Detect which cell encompasses the target text, then output its (x, y) center coordinate. 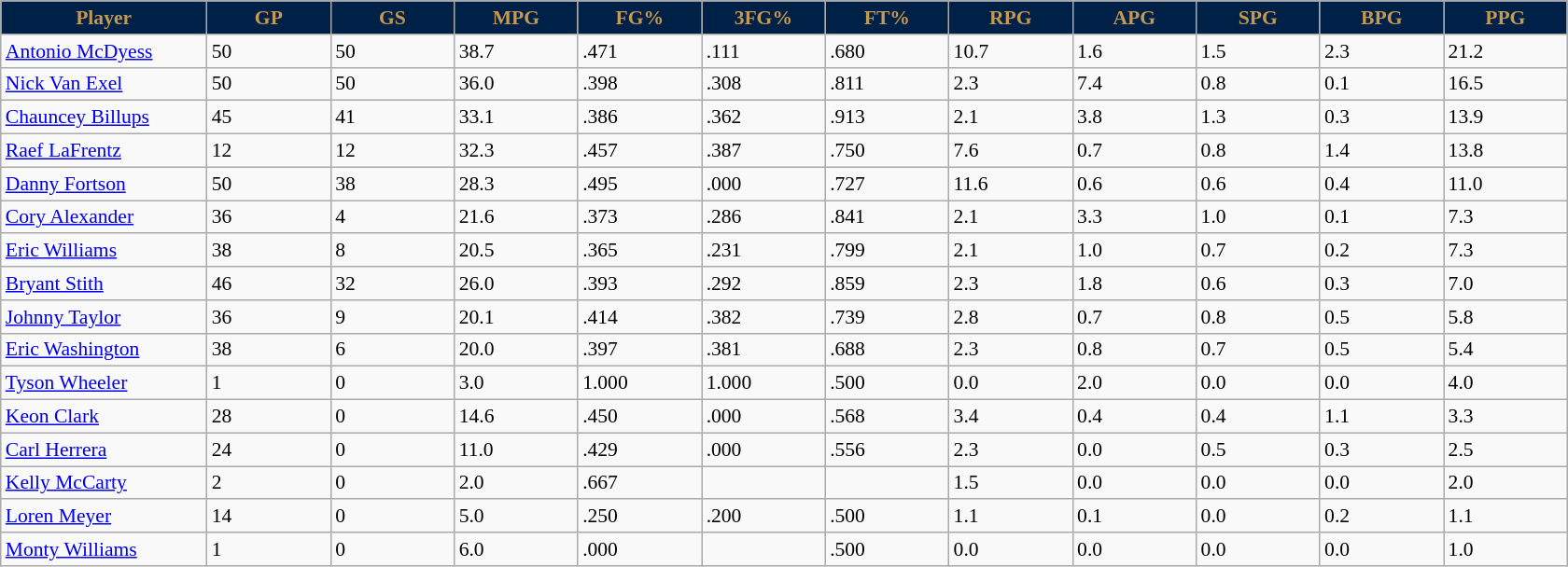
.429 (639, 449)
RPG (1011, 18)
.286 (763, 217)
.495 (639, 184)
46 (269, 283)
.414 (639, 317)
8 (392, 251)
10.7 (1011, 51)
.111 (763, 51)
3.8 (1134, 118)
2 (269, 483)
BPG (1381, 18)
20.5 (516, 251)
24 (269, 449)
5.8 (1506, 317)
.308 (763, 84)
32 (392, 283)
36.0 (516, 84)
28 (269, 417)
3FG% (763, 18)
.750 (887, 151)
5.0 (516, 517)
Keon Clark (105, 417)
9 (392, 317)
41 (392, 118)
.200 (763, 517)
.841 (887, 217)
Carl Herrera (105, 449)
.913 (887, 118)
.387 (763, 151)
.381 (763, 350)
.739 (887, 317)
6 (392, 350)
Monty Williams (105, 549)
20.0 (516, 350)
13.9 (1506, 118)
1.8 (1134, 283)
.382 (763, 317)
3.0 (516, 383)
2.5 (1506, 449)
SPG (1258, 18)
.471 (639, 51)
20.1 (516, 317)
Cory Alexander (105, 217)
Player (105, 18)
Eric Williams (105, 251)
APG (1134, 18)
14.6 (516, 417)
Eric Washington (105, 350)
.727 (887, 184)
PPG (1506, 18)
14 (269, 517)
GS (392, 18)
FG% (639, 18)
.457 (639, 151)
4 (392, 217)
Kelly McCarty (105, 483)
Chauncey Billups (105, 118)
Tyson Wheeler (105, 383)
.397 (639, 350)
45 (269, 118)
3.4 (1011, 417)
.811 (887, 84)
33.1 (516, 118)
13.8 (1506, 151)
2.8 (1011, 317)
.556 (887, 449)
21.6 (516, 217)
MPG (516, 18)
.450 (639, 417)
7.6 (1011, 151)
4.0 (1506, 383)
FT% (887, 18)
.393 (639, 283)
1.3 (1258, 118)
.667 (639, 483)
6.0 (516, 549)
.231 (763, 251)
1.6 (1134, 51)
.799 (887, 251)
21.2 (1506, 51)
7.0 (1506, 283)
.859 (887, 283)
.365 (639, 251)
Bryant Stith (105, 283)
Loren Meyer (105, 517)
Nick Van Exel (105, 84)
.292 (763, 283)
.568 (887, 417)
26.0 (516, 283)
5.4 (1506, 350)
.688 (887, 350)
.386 (639, 118)
Raef LaFrentz (105, 151)
32.3 (516, 151)
.250 (639, 517)
1.4 (1381, 151)
Antonio McDyess (105, 51)
28.3 (516, 184)
38.7 (516, 51)
11.6 (1011, 184)
.398 (639, 84)
7.4 (1134, 84)
16.5 (1506, 84)
Danny Fortson (105, 184)
GP (269, 18)
.373 (639, 217)
Johnny Taylor (105, 317)
.680 (887, 51)
.362 (763, 118)
